Determine the (x, y) coordinate at the center of the cell enclosing the given text.  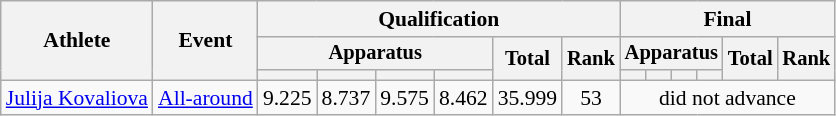
35.999 (528, 98)
Julija Kovaliova (77, 98)
9.225 (288, 98)
9.575 (404, 98)
Event (206, 40)
8.462 (464, 98)
All-around (206, 98)
did not advance (728, 98)
Athlete (77, 40)
Final (728, 19)
8.737 (346, 98)
Qualification (439, 19)
53 (591, 98)
